For the text-containing cell, return its midpoint in [x, y] coordinate format. 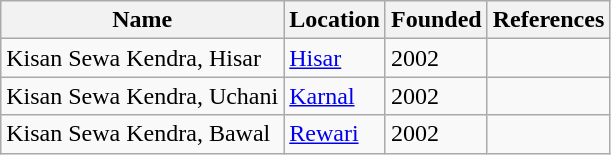
Karnal [335, 96]
Name [142, 20]
Founded [436, 20]
Location [335, 20]
Kisan Sewa Kendra, Uchani [142, 96]
Hisar [335, 58]
Kisan Sewa Kendra, Hisar [142, 58]
Kisan Sewa Kendra, Bawal [142, 134]
References [548, 20]
Rewari [335, 134]
